Determine the [X, Y] coordinate at the center of the cell enclosing the given text.  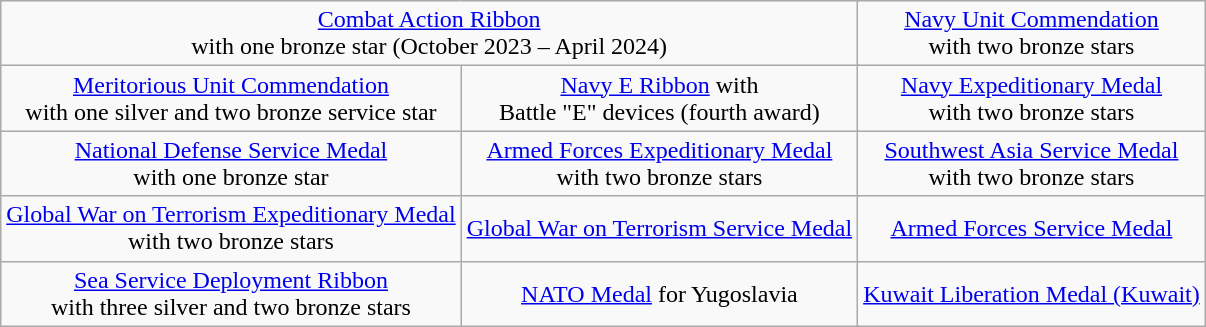
NATO Medal for Yugoslavia [659, 294]
Armed Forces Service Medal [1032, 228]
Global War on Terrorism Expeditionary Medal with two bronze stars [231, 228]
Armed Forces Expeditionary Medal with two bronze stars [659, 164]
Global War on Terrorism Service Medal [659, 228]
Kuwait Liberation Medal (Kuwait) [1032, 294]
Southwest Asia Service Medal with two bronze stars [1032, 164]
National Defense Service Medal with one bronze star [231, 164]
Navy Unit Commendation with two bronze stars [1032, 34]
Navy Expeditionary Medal with two bronze stars [1032, 98]
Combat Action Ribbon with one bronze star (October 2023 – April 2024) [430, 34]
Sea Service Deployment Ribbonwith three silver and two bronze stars [231, 294]
Navy E Ribbon with Battle "E" devices (fourth award) [659, 98]
Meritorious Unit Commendation with one silver and two bronze service star [231, 98]
